Determine the (X, Y) coordinate at the center of the cell enclosing the given text.  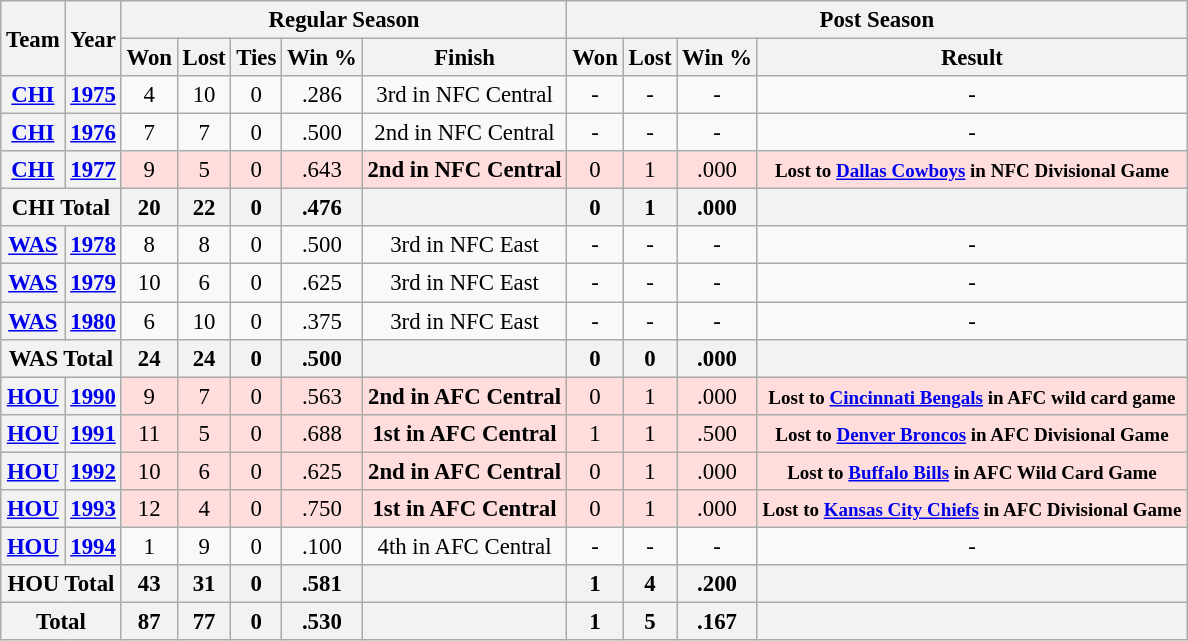
1992 (93, 471)
Team (33, 38)
.688 (322, 433)
Lost to Buffalo Bills in AFC Wild Card Game (972, 471)
.375 (322, 321)
Lost to Cincinnati Bengals in AFC wild card game (972, 396)
1975 (93, 95)
.750 (322, 509)
1976 (93, 133)
31 (204, 584)
.563 (322, 396)
20 (149, 208)
WAS Total (61, 358)
Lost to Denver Broncos in AFC Divisional Game (972, 433)
1980 (93, 321)
Total (61, 621)
3rd in NFC Central (464, 95)
77 (204, 621)
HOU Total (61, 584)
4th in AFC Central (464, 546)
Result (972, 58)
Lost to Dallas Cowboys in NFC Divisional Game (972, 170)
22 (204, 208)
Regular Season (344, 20)
1977 (93, 170)
.100 (322, 546)
Finish (464, 58)
.200 (717, 584)
43 (149, 584)
1994 (93, 546)
1993 (93, 509)
.643 (322, 170)
1991 (93, 433)
1990 (93, 396)
.286 (322, 95)
12 (149, 509)
CHI Total (61, 208)
.530 (322, 621)
.581 (322, 584)
1979 (93, 283)
Lost to Kansas City Chiefs in AFC Divisional Game (972, 509)
87 (149, 621)
Ties (256, 58)
Post Season (877, 20)
11 (149, 433)
Year (93, 38)
.476 (322, 208)
1978 (93, 245)
.167 (717, 621)
